Output the [X, Y] coordinate of the center of the cell containing the given text.  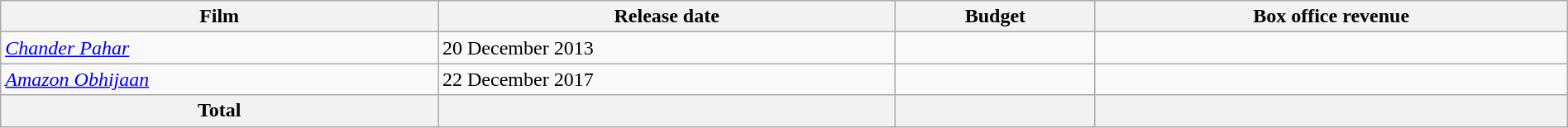
Budget [996, 17]
Chander Pahar [220, 48]
20 December 2013 [667, 48]
Release date [667, 17]
Box office revenue [1331, 17]
Total [220, 111]
Film [220, 17]
22 December 2017 [667, 79]
Amazon Obhijaan [220, 79]
